Identify which cell holds the provided text, then report its (X, Y) central coordinate. 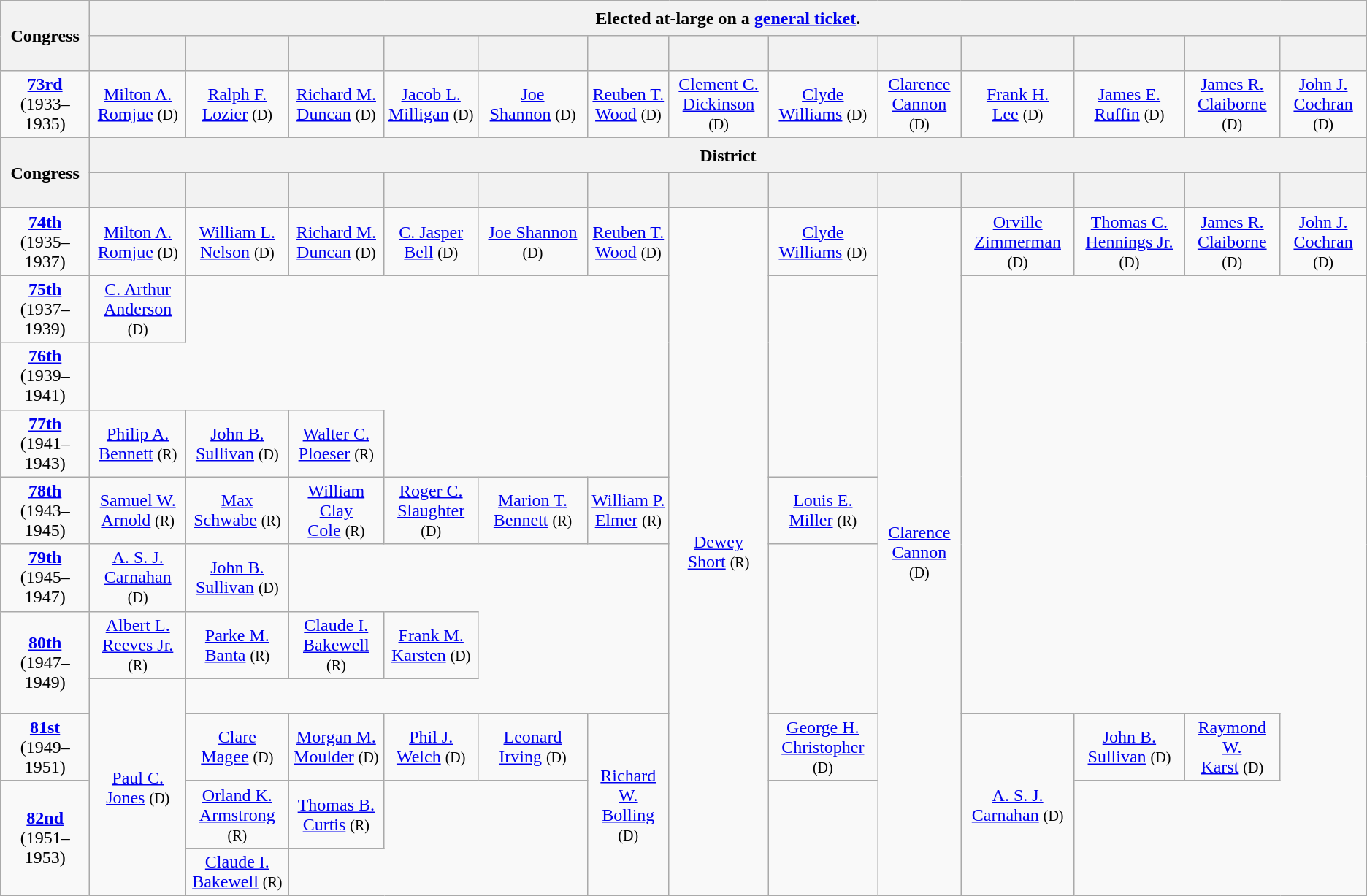
Frank M.Karsten (D) (431, 645)
Clement C.Dickinson (D) (719, 104)
Louis E.Miller (R) (823, 510)
Jacob L.Milligan (D) (431, 104)
James E.Ruffin (D) (1129, 104)
MaxSchwabe (R) (237, 510)
Frank H.Lee (D) (1018, 104)
William L.Nelson (D) (237, 242)
78th(1943–1945) (45, 510)
77th(1941–1943) (45, 443)
Joe Shannon (D) (533, 242)
JoeShannon (D) (533, 104)
Morgan M.Moulder (D) (336, 747)
Elected at-large on a general ticket. (729, 18)
74th(1935–1937) (45, 242)
Orland K.Armstrong (R) (237, 814)
81st(1949–1951) (45, 747)
Paul C.Jones (D) (138, 787)
75th(1937–1939) (45, 309)
District (729, 156)
Philip A.Bennett (R) (138, 443)
Walter C.Ploeser (R) (336, 443)
82nd(1951–1953) (45, 838)
Phil J.Welch (D) (431, 747)
Raymond W.Karst (D) (1233, 747)
C. JasperBell (D) (431, 242)
Richard W.Bolling (D) (628, 805)
OrvilleZimmerman (D) (1018, 242)
Thomas C.Hennings Jr. (D) (1129, 242)
DeweyShort (R) (719, 552)
Thomas B.Curtis (R) (336, 814)
William P.Elmer (R) (628, 510)
George H.Christopher (D) (823, 747)
79th(1945–1947) (45, 578)
80th(1947–1949) (45, 662)
William ClayCole (R) (336, 510)
LeonardIrving (D) (533, 747)
Albert L.Reeves Jr. (R) (138, 645)
ClareMagee (D) (237, 747)
Marion T.Bennett (R) (533, 510)
C. ArthurAnderson (D) (138, 309)
76th(1939–1941) (45, 376)
Ralph F.Lozier (D) (237, 104)
73rd(1933–1935) (45, 104)
Samuel W.Arnold (R) (138, 510)
Roger C.Slaughter (D) (431, 510)
Parke M.Banta (R) (237, 645)
